Output the (x, y) coordinate of the center of the cell containing the given text.  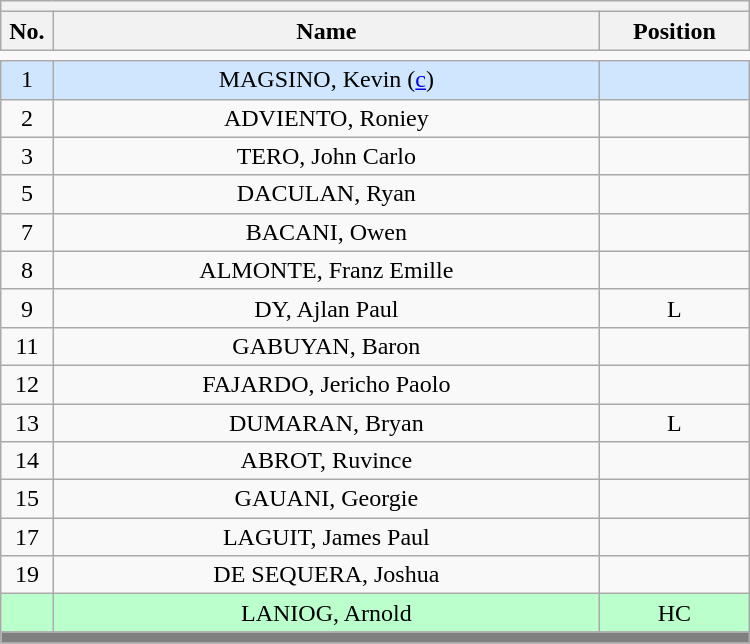
LANIOG, Arnold (326, 613)
12 (27, 384)
LAGUIT, James Paul (326, 537)
15 (27, 499)
8 (27, 270)
ALMONTE, Franz Emille (326, 270)
5 (27, 194)
DE SEQUERA, Joshua (326, 575)
19 (27, 575)
MAGSINO, Kevin (c) (326, 80)
DUMARAN, Bryan (326, 423)
Position (675, 31)
GABUYAN, Baron (326, 346)
FAJARDO, Jericho Paolo (326, 384)
ABROT, Ruvince (326, 461)
13 (27, 423)
TERO, John Carlo (326, 156)
11 (27, 346)
ADVIENTO, Roniey (326, 118)
GAUANI, Georgie (326, 499)
9 (27, 308)
7 (27, 232)
17 (27, 537)
1 (27, 80)
DACULAN, Ryan (326, 194)
3 (27, 156)
HC (675, 613)
DY, Ajlan Paul (326, 308)
BACANI, Owen (326, 232)
2 (27, 118)
No. (27, 31)
Name (326, 31)
14 (27, 461)
